Identify which cell holds the provided text, then report its [X, Y] central coordinate. 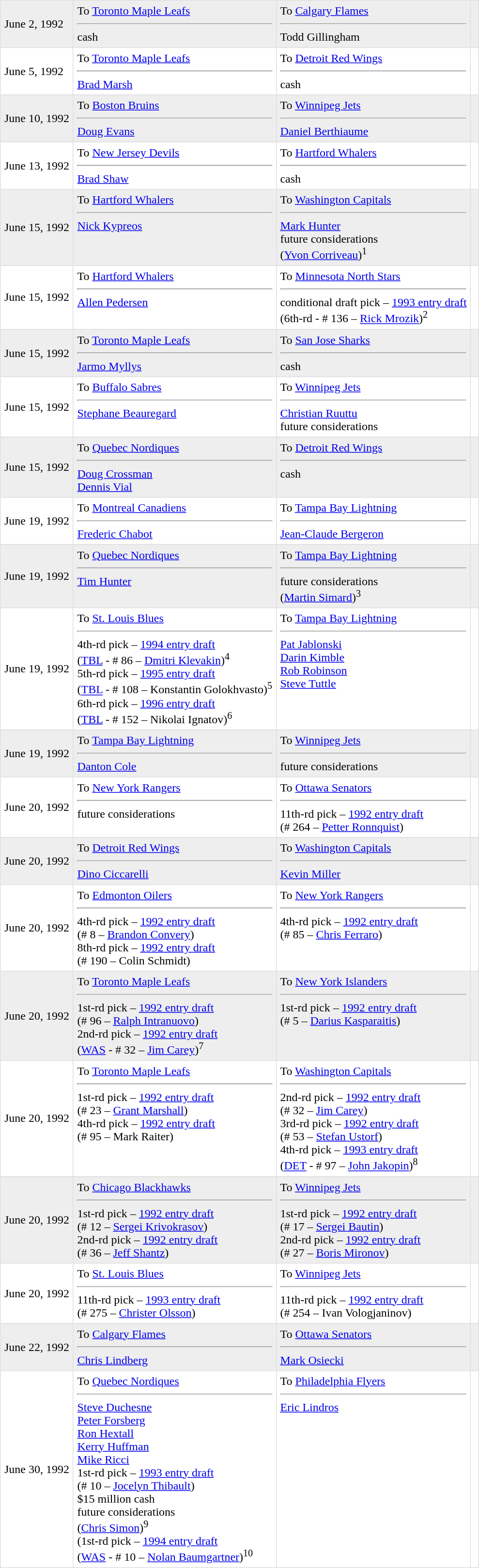
To New York Islanders1st-rd pick – 1992 entry draft(# 5 – Darius Kasparaitis) [373, 1016]
To Tampa Bay Lightningfuture considerations(Martin Simard)3 [373, 576]
To New York Rangers4th-rd pick – 1992 entry draft(# 85 – Chris Ferraro) [373, 928]
To Ottawa Senators11th-rd pick – 1992 entry draft(# 264 – Petter Ronnquist) [373, 807]
To Hartford WhalersAllen Pedersen [174, 297]
To Toronto Maple LeafsJarmo Myllys [174, 353]
To Calgary FlamesChris Lindberg [174, 1347]
To Boston BruinsDoug Evans [174, 119]
To Hartford Whalerscash [373, 166]
To Washington CapitalsMark Hunterfuture considerations(Yvon Corriveau)1 [373, 228]
To Tampa Bay LightningPat JablonskiDarin KimbleRob RobinsonSteve Tuttle [373, 669]
To Toronto Maple Leafscash [174, 24]
June 5, 1992 [37, 71]
To Winnipeg Jets1st-rd pick – 1992 entry draft(# 17 – Sergei Bautin)2nd-rd pick – 1992 entry draft(# 27 – Boris Mironov) [373, 1220]
To Hartford WhalersNick Kypreos [174, 228]
June 30, 1992 [37, 1469]
To Minnesota North Starsconditional draft pick – 1993 entry draft(6th-rd - # 136 – Rick Mrozik)2 [373, 297]
To Montreal CanadiensFrederic Chabot [174, 521]
To San Jose Sharkscash [373, 353]
To Buffalo SabresStephane Beauregard [174, 406]
To Tampa Bay LightningJean-Claude Bergeron [373, 521]
To Quebec NordiquesDoug CrossmanDennis Vial [174, 467]
To Calgary FlamesTodd Gillingham [373, 24]
To Winnipeg JetsChristian Ruuttufuture considerations [373, 406]
To Edmonton Oilers4th-rd pick – 1992 entry draft(# 8 – Brandon Convery)8th-rd pick – 1992 entry draft(# 190 – Colin Schmidt) [174, 928]
To Winnipeg Jets11th-rd pick – 1992 entry draft(# 254 – Ivan Vologjaninov) [373, 1293]
To New York Rangersfuture considerations [174, 807]
June 2, 1992 [37, 24]
June 13, 1992 [37, 166]
To Philadelphia FlyersEric Lindros [373, 1469]
To Toronto Maple Leafs1st-rd pick – 1992 entry draft(# 23 – Grant Marshall)4th-rd pick – 1992 entry draft(# 95 – Mark Raiter) [174, 1119]
To Washington CapitalsKevin Miller [373, 861]
June 22, 1992 [37, 1347]
June 10, 1992 [37, 119]
To Chicago Blackhawks1st-rd pick – 1992 entry draft(# 12 – Sergei Krivokrasov)2nd-rd pick – 1992 entry draft(# 36 – Jeff Shantz) [174, 1220]
To Tampa Bay LightningDanton Cole [174, 754]
To Ottawa SenatorsMark Osiecki [373, 1347]
To Quebec NordiquesTim Hunter [174, 576]
To Winnipeg Jetsfuture considerations [373, 754]
To St. Louis Blues11th-rd pick – 1993 entry draft(# 275 – Christer Olsson) [174, 1293]
To Toronto Maple LeafsBrad Marsh [174, 71]
To Toronto Maple Leafs1st-rd pick – 1992 entry draft(# 96 – Ralph Intranuovo)2nd-rd pick – 1992 entry draft(WAS - # 32 – Jim Carey)7 [174, 1016]
To Winnipeg JetsDaniel Berthiaume [373, 119]
To New Jersey DevilsBrad Shaw [174, 166]
To Detroit Red WingsDino Ciccarelli [174, 861]
